Detect which cell encompasses the target text, then output its [x, y] center coordinate. 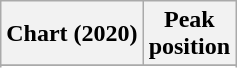
Chart (2020) [72, 34]
Peakposition [189, 34]
